Identify which cell holds the provided text, then report its (X, Y) central coordinate. 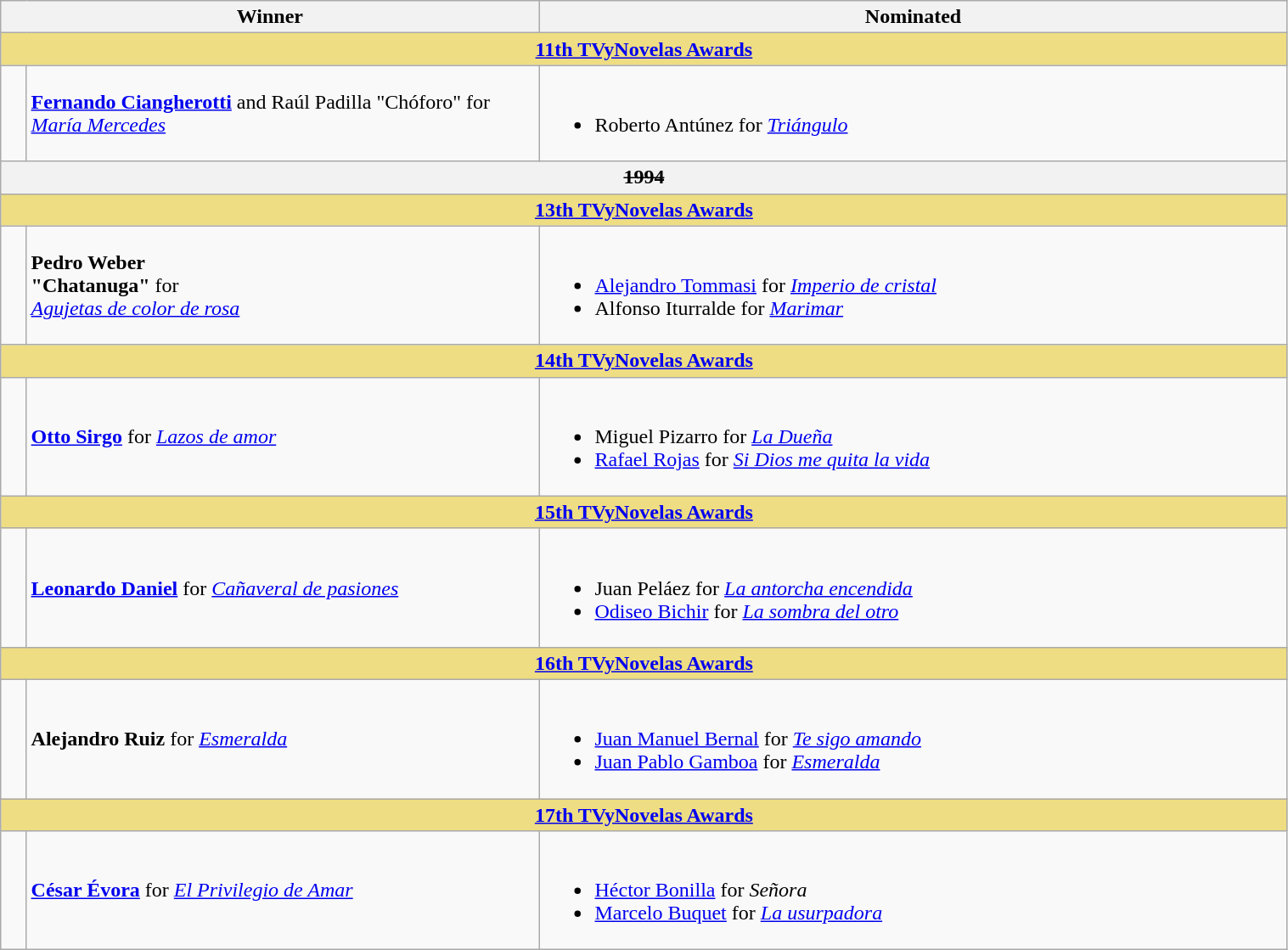
Miguel Pizarro for La DueñaRafael Rojas for Si Dios me quita la vida (914, 436)
Alejandro Ruiz for Esmeralda (283, 739)
Roberto Antúnez for Triángulo (914, 114)
Juan Peláez for La antorcha encendidaOdiseo Bichir for La sombra del otro (914, 587)
Otto Sirgo for Lazos de amor (283, 436)
Nominated (914, 17)
1994 (644, 177)
Winner (270, 17)
Pedro Weber "Chatanuga" for Agujetas de color de rosa (283, 285)
Héctor Bonilla for SeñoraMarcelo Buquet for La usurpadora (914, 891)
15th TVyNovelas Awards (644, 512)
Juan Manuel Bernal for Te sigo amandoJuan Pablo Gamboa for Esmeralda (914, 739)
14th TVyNovelas Awards (644, 361)
11th TVyNovelas Awards (644, 49)
César Évora for El Privilegio de Amar (283, 891)
13th TVyNovelas Awards (644, 210)
16th TVyNovelas Awards (644, 663)
Fernando Ciangherotti and Raúl Padilla "Chóforo" for María Mercedes (283, 114)
Alejandro Tommasi for Imperio de cristalAlfonso Iturralde for Marimar (914, 285)
Leonardo Daniel for Cañaveral de pasiones (283, 587)
17th TVyNovelas Awards (644, 814)
